Search for the cell housing the specified text and yield its [x, y] center coordinate. 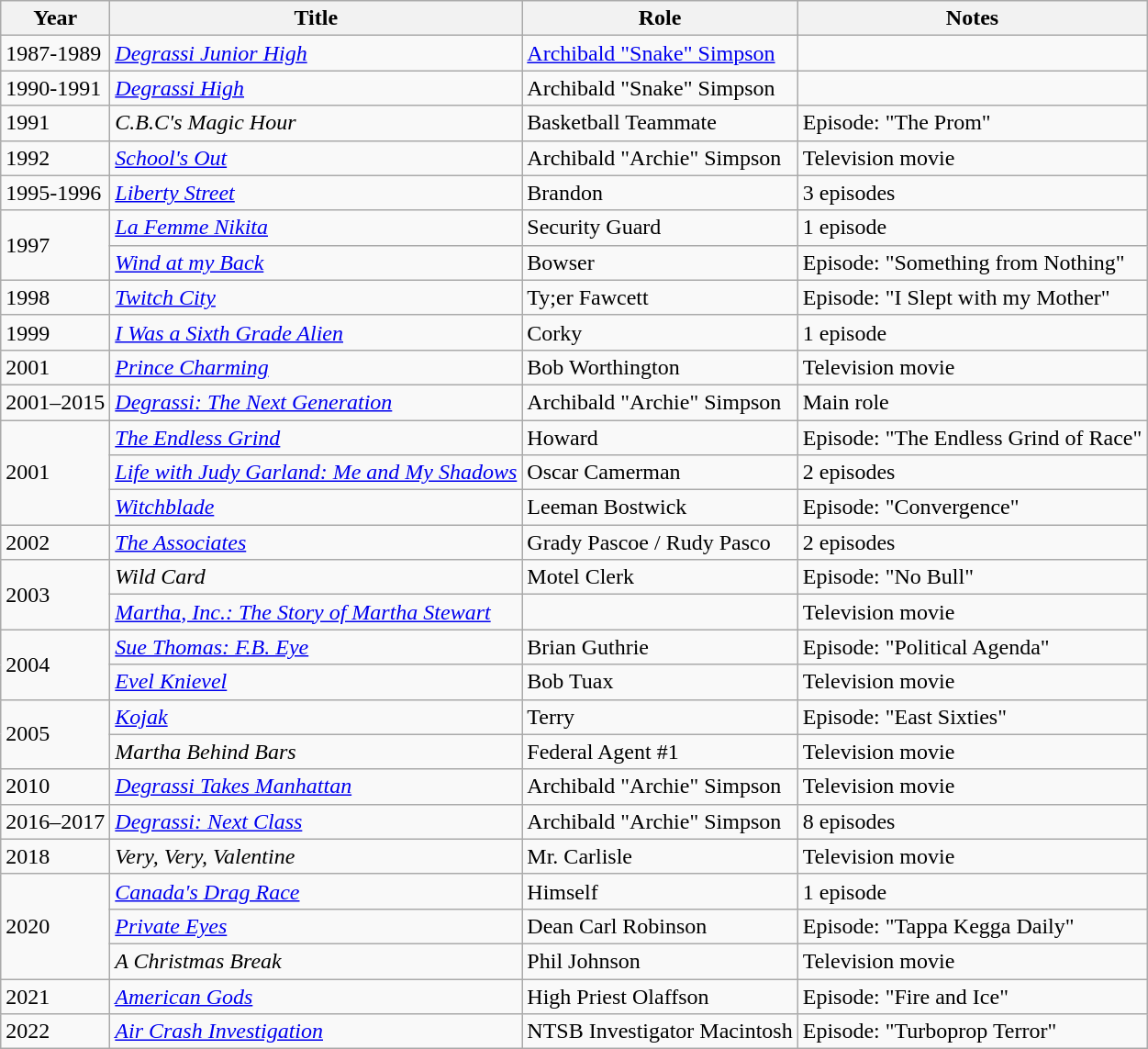
Life with Judy Garland: Me and My Shadows [316, 473]
Bob Tuax [660, 682]
1998 [55, 297]
Air Crash Investigation [316, 1032]
2020 [55, 926]
2002 [55, 542]
1999 [55, 332]
Basketball Teammate [660, 123]
Degrassi: Next Class [316, 821]
Degrassi Takes Manhattan [316, 787]
Twitch City [316, 297]
Episode: "Political Agenda" [973, 647]
2004 [55, 664]
Title [316, 18]
Liberty Street [316, 193]
The Endless Grind [316, 438]
Leeman Bostwick [660, 508]
Episode: "Tappa Kegga Daily" [973, 926]
Martha, Inc.: The Story of Martha Stewart [316, 612]
Phil Johnson [660, 961]
American Gods [316, 996]
Episode: "The Prom" [973, 123]
Canada's Drag Race [316, 891]
Year [55, 18]
Very, Very, Valentine [316, 856]
Episode: "Turboprop Terror" [973, 1032]
1990-1991 [55, 88]
Howard [660, 438]
Ty;er Fawcett [660, 297]
Martha Behind Bars [316, 752]
Degrassi Junior High [316, 53]
Wind at my Back [316, 262]
2021 [55, 996]
La Femme Nikita [316, 228]
2005 [55, 734]
8 episodes [973, 821]
Evel Knievel [316, 682]
2010 [55, 787]
Brandon [660, 193]
Episode: "East Sixties" [973, 717]
Notes [973, 18]
C.B.C's Magic Hour [316, 123]
3 episodes [973, 193]
Grady Pascoe / Rudy Pasco [660, 542]
Himself [660, 891]
Dean Carl Robinson [660, 926]
Episode: "I Slept with my Mother" [973, 297]
Prince Charming [316, 367]
I Was a Sixth Grade Alien [316, 332]
1987-1989 [55, 53]
Bob Worthington [660, 367]
Brian Guthrie [660, 647]
Private Eyes [316, 926]
2016–2017 [55, 821]
1991 [55, 123]
2018 [55, 856]
Oscar Camerman [660, 473]
Episode: "No Bull" [973, 577]
1997 [55, 245]
Episode: "Fire and Ice" [973, 996]
High Priest Olaffson [660, 996]
Motel Clerk [660, 577]
Federal Agent #1 [660, 752]
Degrassi: The Next Generation [316, 402]
Degrassi High [316, 88]
Witchblade [316, 508]
School's Out [316, 158]
Sue Thomas: F.B. Eye [316, 647]
1995-1996 [55, 193]
Bowser [660, 262]
A Christmas Break [316, 961]
The Associates [316, 542]
2001–2015 [55, 402]
1992 [55, 158]
Security Guard [660, 228]
Episode: "Something from Nothing" [973, 262]
Main role [973, 402]
Terry [660, 717]
Corky [660, 332]
NTSB Investigator Macintosh [660, 1032]
2003 [55, 595]
Episode: "The Endless Grind of Race" [973, 438]
Wild Card [316, 577]
Role [660, 18]
Mr. Carlisle [660, 856]
2022 [55, 1032]
Kojak [316, 717]
Episode: "Convergence" [973, 508]
